Extract the (x, y) coordinate from the center of the cell holding the provided text.  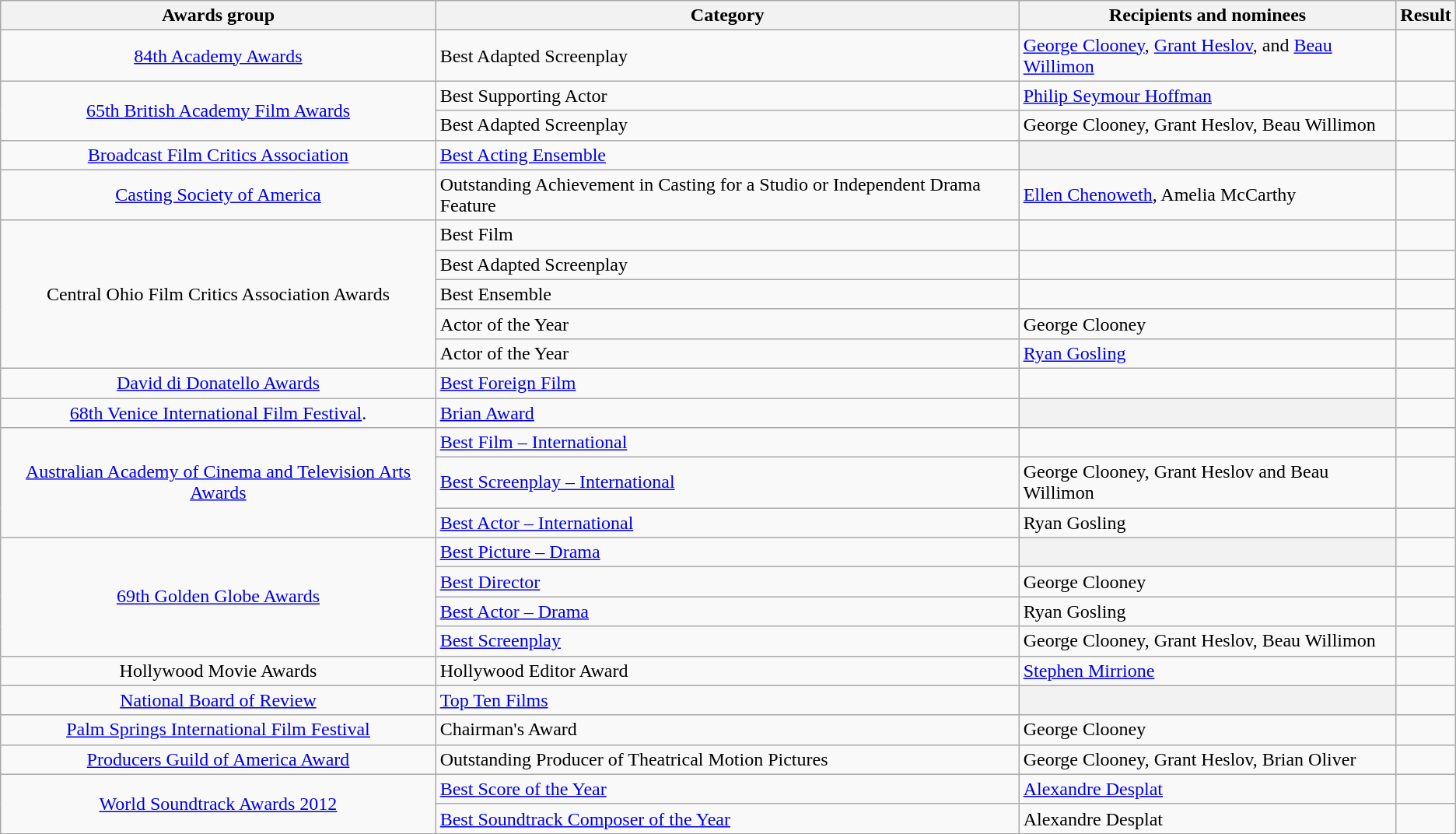
Best Screenplay – International (727, 482)
Palm Springs International Film Festival (218, 730)
Top Ten Films (727, 700)
Best Film (727, 235)
Ellen Chenoweth, Amelia McCarthy (1207, 194)
George Clooney, Grant Heslov, Brian Oliver (1207, 759)
Best Acting Ensemble (727, 155)
Central Ohio Film Critics Association Awards (218, 294)
Best Film – International (727, 443)
George Clooney, Grant Heslov, and Beau Willimon (1207, 56)
Best Director (727, 582)
George Clooney, Grant Heslov and Beau Willimon (1207, 482)
Best Supporting Actor (727, 96)
65th British Academy Film Awards (218, 110)
Chairman's Award (727, 730)
Philip Seymour Hoffman (1207, 96)
Producers Guild of America Award (218, 759)
Brian Award (727, 413)
69th Golden Globe Awards (218, 597)
Casting Society of America (218, 194)
Australian Academy of Cinema and Television Arts Awards (218, 482)
68th Venice International Film Festival. (218, 413)
Hollywood Movie Awards (218, 671)
Recipients and nominees (1207, 16)
Result (1426, 16)
Outstanding Producer of Theatrical Motion Pictures (727, 759)
National Board of Review (218, 700)
Best Ensemble (727, 294)
Broadcast Film Critics Association (218, 155)
Best Actor – International (727, 523)
World Soundtrack Awards 2012 (218, 804)
Awards group (218, 16)
Best Soundtrack Composer of the Year (727, 818)
84th Academy Awards (218, 56)
Best Actor – Drama (727, 611)
Hollywood Editor Award (727, 671)
Category (727, 16)
Best Picture – Drama (727, 552)
Stephen Mirrione (1207, 671)
Best Screenplay (727, 641)
Best Score of the Year (727, 789)
Outstanding Achievement in Casting for a Studio or Independent Drama Feature (727, 194)
Best Foreign Film (727, 383)
David di Donatello Awards (218, 383)
